Capture the cell that displays the provided text and extract its [X, Y] central coordinate. 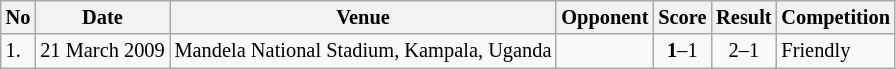
No [18, 17]
Mandela National Stadium, Kampala, Uganda [364, 51]
Competition [835, 17]
Date [102, 17]
21 March 2009 [102, 51]
Result [744, 17]
Score [682, 17]
Venue [364, 17]
Opponent [604, 17]
2–1 [744, 51]
1. [18, 51]
Friendly [835, 51]
1–1 [682, 51]
